Scan for the cell matching the given text and deliver its (x, y) coordinate at center. 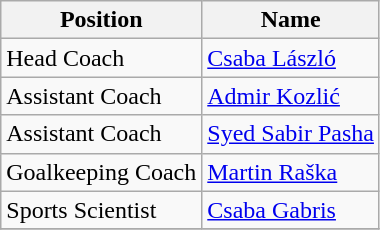
Goalkeeping Coach (102, 172)
Admir Kozlić (291, 96)
Martin Raška (291, 172)
Head Coach (102, 58)
Csaba Gabris (291, 210)
Syed Sabir Pasha (291, 134)
Position (102, 20)
Name (291, 20)
Sports Scientist (102, 210)
Csaba László (291, 58)
